Scan for the cell matching the given text and deliver its [x, y] coordinate at center. 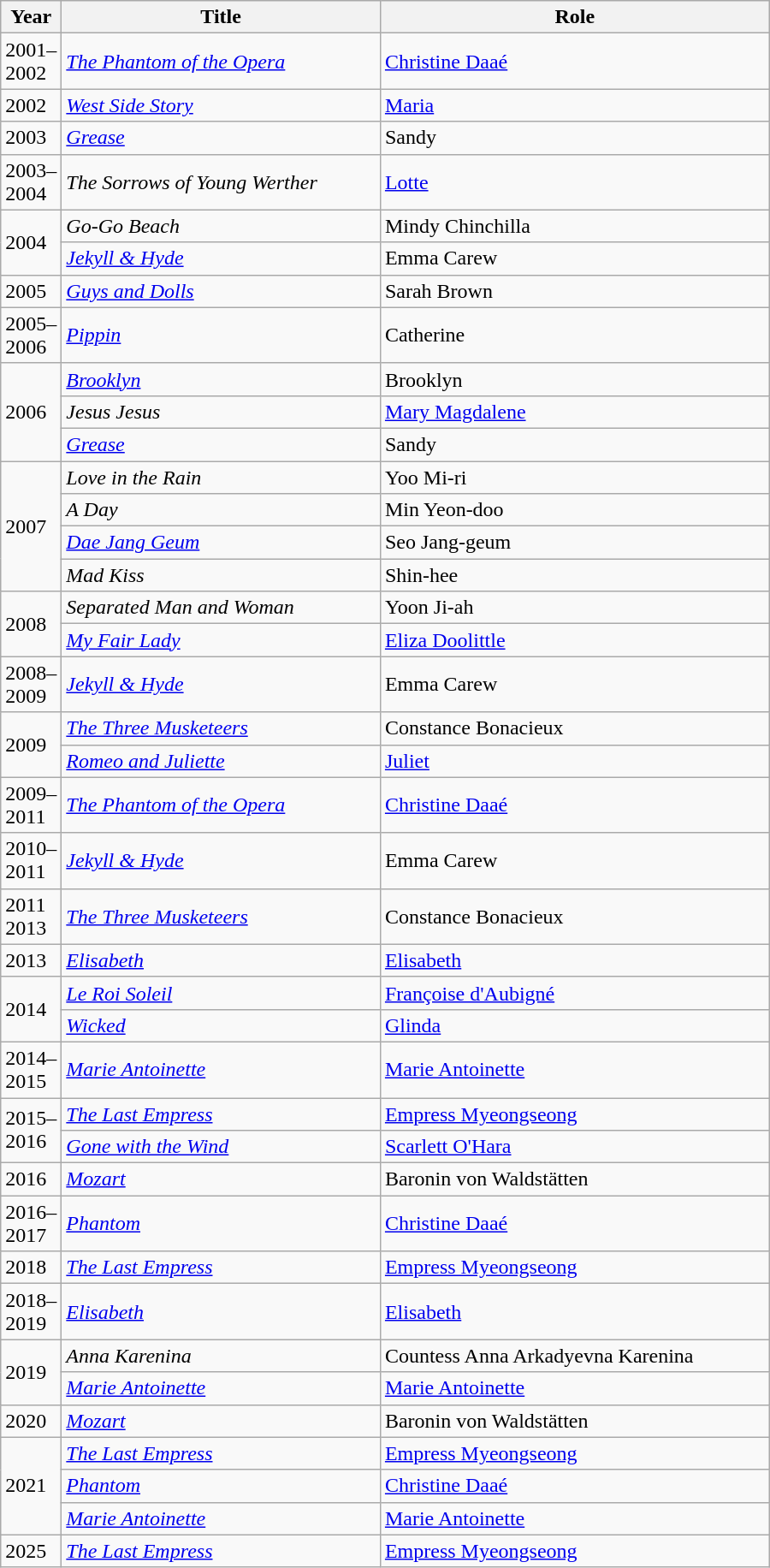
Mindy Chinchilla [575, 226]
2008 [31, 624]
Go-Go Beach [221, 226]
Gone with the Wind [221, 1147]
2003 [31, 138]
2008–2009 [31, 685]
2004 [31, 242]
Lotte [575, 181]
Wicked [221, 1025]
Sarah Brown [575, 291]
Scarlett O'Hara [575, 1147]
Title [221, 17]
2006 [31, 412]
Glinda [575, 1025]
Anna Karenina [221, 1356]
Love in the Rain [221, 477]
2016–2017 [31, 1224]
2014 [31, 1009]
2019 [31, 1372]
Countess Anna Arkadyevna Karenina [575, 1356]
2005–2006 [31, 336]
2020 [31, 1421]
2014–2015 [31, 1070]
Year [31, 17]
Seo Jang-geum [575, 543]
2001–2002 [31, 62]
The Sorrows of Young Werther [221, 181]
Mad Kiss [221, 575]
Guys and Dolls [221, 291]
Min Yeon-doo [575, 510]
Separated Man and Woman [221, 608]
Dae Jang Geum [221, 543]
Mary Magdalene [575, 412]
2013 [31, 960]
2005 [31, 291]
Catherine [575, 336]
Françoise d'Aubigné [575, 993]
2010–2011 [31, 861]
West Side Story [221, 105]
Yoo Mi-ri [575, 477]
A Day [221, 510]
My Fair Lady [221, 640]
2009–2011 [31, 805]
Jesus Jesus [221, 412]
2018 [31, 1268]
Juliet [575, 761]
2002 [31, 105]
2003–2004 [31, 181]
2007 [31, 526]
Yoon Ji-ah [575, 608]
Romeo and Juliette [221, 761]
2015–2016 [31, 1130]
Pippin [221, 336]
Le Roi Soleil [221, 993]
Maria [575, 105]
2021 [31, 1486]
2025 [31, 1551]
2016 [31, 1179]
Role [575, 17]
Eliza Doolittle [575, 640]
Shin-hee [575, 575]
2018–2019 [31, 1311]
20112013 [31, 916]
2009 [31, 745]
